Return (x, y) of the center of cell containing provided text 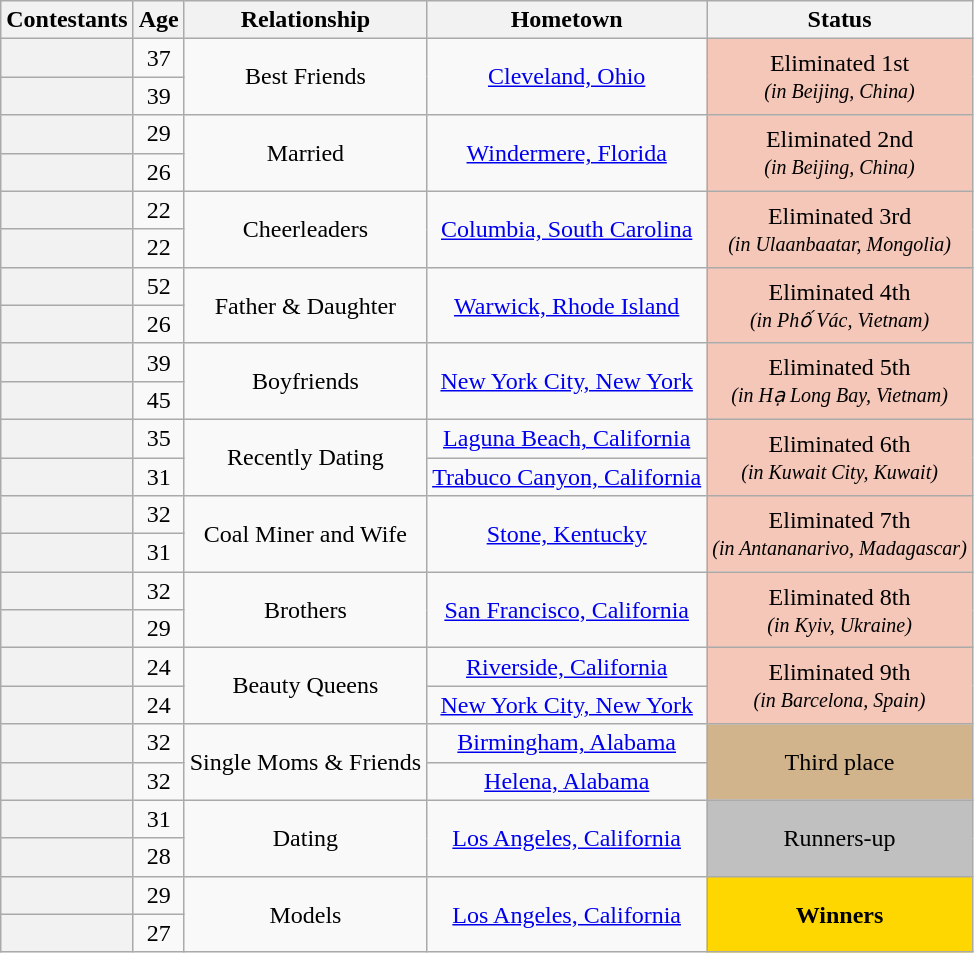
Warwick, Rhode Island (567, 305)
Dating (305, 838)
Best Friends (305, 77)
Married (305, 153)
San Francisco, California (567, 610)
Trabuco Canyon, California (567, 477)
Laguna Beach, California (567, 438)
45 (158, 400)
52 (158, 286)
Age (158, 20)
Third place (840, 762)
Eliminated 1st(in Beijing, China) (840, 77)
Eliminated 7th(in Antananarivo, Madagascar) (840, 534)
Hometown (567, 20)
Brothers (305, 610)
Riverside, California (567, 667)
Eliminated 2nd(in Beijing, China) (840, 153)
37 (158, 58)
Cheerleaders (305, 229)
Status (840, 20)
Recently Dating (305, 457)
Cleveland, Ohio (567, 77)
Father & Daughter (305, 305)
Beauty Queens (305, 686)
Winners (840, 914)
Eliminated 9th(in Barcelona, Spain) (840, 686)
Runners-up (840, 838)
Columbia, South Carolina (567, 229)
Models (305, 914)
Birmingham, Alabama (567, 743)
Eliminated 6th(in Kuwait City, Kuwait) (840, 457)
Eliminated 8th(in Kyiv, Ukraine) (840, 610)
Relationship (305, 20)
Windermere, Florida (567, 153)
Single Moms & Friends (305, 762)
Eliminated 4th(in Phố Vác, Vietnam) (840, 305)
27 (158, 933)
Helena, Alabama (567, 781)
Eliminated 5th(in Hạ Long Bay, Vietnam) (840, 381)
Coal Miner and Wife (305, 534)
35 (158, 438)
Stone, Kentucky (567, 534)
28 (158, 857)
Boyfriends (305, 381)
Eliminated 3rd(in Ulaanbaatar, Mongolia) (840, 229)
Contestants (67, 20)
